Provide the (x, y) coordinate of the cell's center where the given text is located.  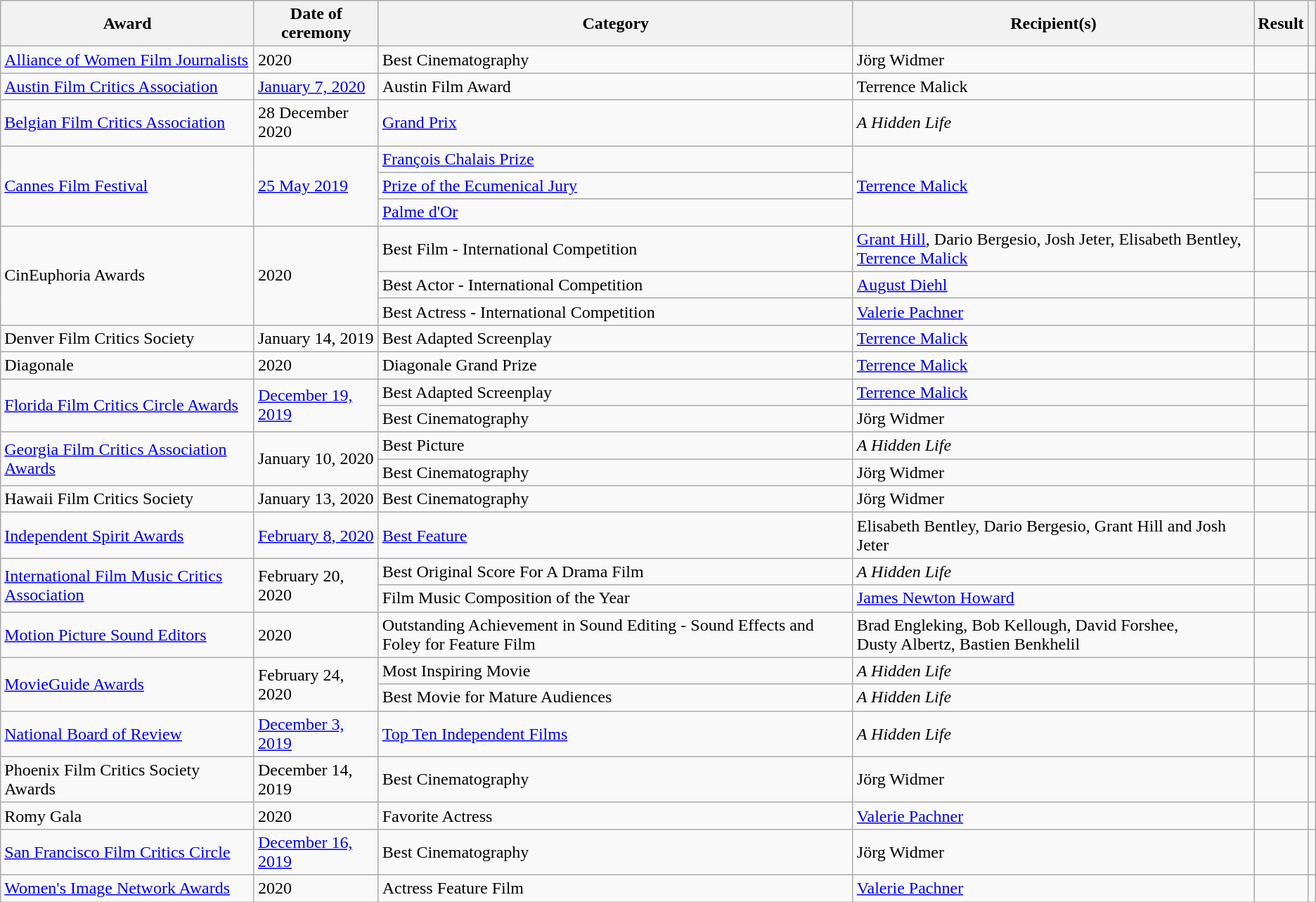
Elisabeth Bentley, Dario Bergesio, Grant Hill and Josh Jeter (1053, 536)
Best Actor - International Competition (616, 285)
January 7, 2020 (316, 86)
January 10, 2020 (316, 459)
Grant Hill, Dario Bergesio, Josh Jeter, Elisabeth Bentley, Terrence Malick (1053, 249)
CinEuphoria Awards (128, 276)
François Chalais Prize (616, 159)
January 13, 2020 (316, 499)
Diagonale (128, 365)
25 May 2019 (316, 186)
Best Feature (616, 536)
December 19, 2019 (316, 405)
Motion Picture Sound Editors (128, 634)
Recipient(s) (1053, 24)
MovieGuide Awards (128, 684)
Best Picture (616, 446)
December 14, 2019 (316, 779)
Austin Film Award (616, 86)
August Diehl (1053, 285)
Denver Film Critics Society (128, 338)
Belgian Film Critics Association (128, 122)
National Board of Review (128, 734)
Actress Feature Film (616, 888)
Hawaii Film Critics Society (128, 499)
January 14, 2019 (316, 338)
Best Original Score For A Drama Film (616, 572)
San Francisco Film Critics Circle (128, 852)
February 8, 2020 (316, 536)
Top Ten Independent Films (616, 734)
Palme d'Or (616, 212)
Florida Film Critics Circle Awards (128, 405)
February 24, 2020 (316, 684)
February 20, 2020 (316, 585)
Brad Engleking, Bob Kellough, David Forshee,Dusty Albertz, Bastien Benkhelil (1053, 634)
Date of ceremony (316, 24)
Best Movie for Mature Audiences (616, 697)
James Newton Howard (1053, 598)
28 December 2020 (316, 122)
Grand Prix (616, 122)
Most Inspiring Movie (616, 671)
Outstanding Achievement in Sound Editing - Sound Effects and Foley for Feature Film (616, 634)
Result (1281, 24)
Independent Spirit Awards (128, 536)
Women's Image Network Awards (128, 888)
Category (616, 24)
Favorite Actress (616, 816)
Diagonale Grand Prize (616, 365)
December 3, 2019 (316, 734)
Austin Film Critics Association (128, 86)
Best Film - International Competition (616, 249)
International Film Music Critics Association (128, 585)
Alliance of Women Film Journalists (128, 60)
Prize of the Ecumenical Jury (616, 186)
Best Actress - International Competition (616, 311)
Romy Gala (128, 816)
Phoenix Film Critics Society Awards (128, 779)
Film Music Composition of the Year (616, 598)
Georgia Film Critics Association Awards (128, 459)
December 16, 2019 (316, 852)
Award (128, 24)
Cannes Film Festival (128, 186)
